Return (X, Y) of the center of cell containing provided text 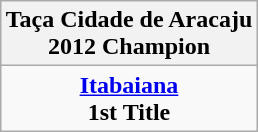
Itabaiana1st Title (129, 98)
Taça Cidade de Aracaju2012 Champion (129, 34)
